Scan for the cell matching the given text and deliver its (x, y) coordinate at center. 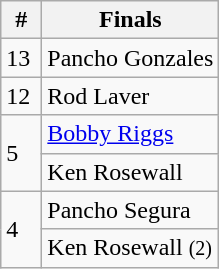
Rod Laver (130, 96)
4 (22, 229)
Ken Rosewall (2) (130, 248)
# (22, 20)
5 (22, 153)
Pancho Gonzales (130, 58)
13 (22, 58)
Ken Rosewall (130, 172)
12 (22, 96)
Finals (130, 20)
Bobby Riggs (130, 134)
Pancho Segura (130, 210)
